Determine the (x, y) coordinate at the center of the cell enclosing the given text.  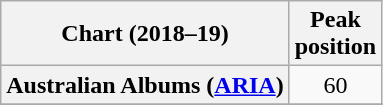
Peakposition (335, 34)
60 (335, 85)
Australian Albums (ARIA) (145, 85)
Chart (2018–19) (145, 34)
